Capture the cell that displays the provided text and extract its [x, y] central coordinate. 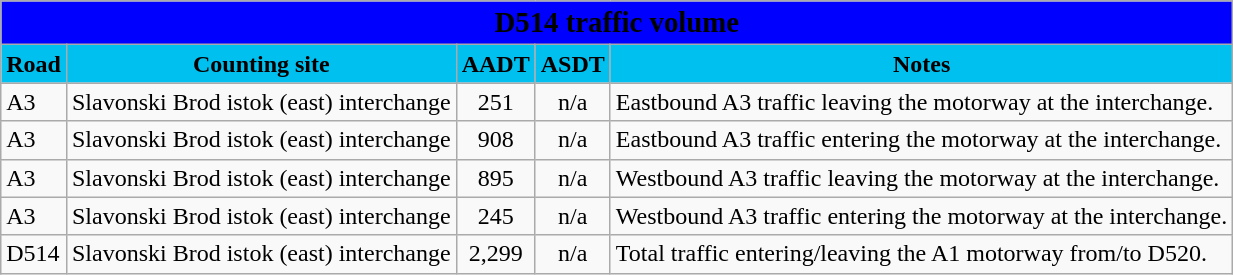
908 [496, 140]
D514 [34, 254]
Counting site [261, 64]
2,299 [496, 254]
Eastbound A3 traffic leaving the motorway at the interchange. [921, 102]
Westbound A3 traffic entering the motorway at the interchange. [921, 216]
251 [496, 102]
ASDT [572, 64]
Westbound A3 traffic leaving the motorway at the interchange. [921, 178]
Eastbound A3 traffic entering the motorway at the interchange. [921, 140]
Total traffic entering/leaving the A1 motorway from/to D520. [921, 254]
895 [496, 178]
Notes [921, 64]
Road [34, 64]
D514 traffic volume [617, 23]
245 [496, 216]
AADT [496, 64]
